Capture the cell that displays the provided text and extract its (X, Y) central coordinate. 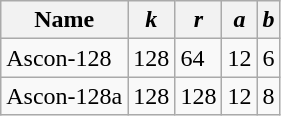
Ascon-128a (64, 96)
b (268, 20)
Name (64, 20)
6 (268, 58)
64 (198, 58)
Ascon-128 (64, 58)
a (240, 20)
k (152, 20)
r (198, 20)
8 (268, 96)
